Determine the (X, Y) coordinate at the center of the cell enclosing the given text.  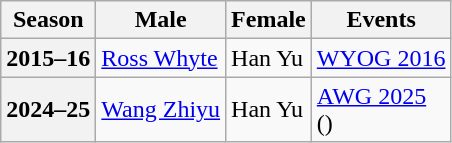
AWG 2025 () (381, 110)
Male (161, 20)
Events (381, 20)
Female (269, 20)
Season (48, 20)
2015–16 (48, 58)
Wang Zhiyu (161, 110)
WYOG 2016 (381, 58)
2024–25 (48, 110)
Ross Whyte (161, 58)
